Identify which cell holds the provided text, then report its (X, Y) central coordinate. 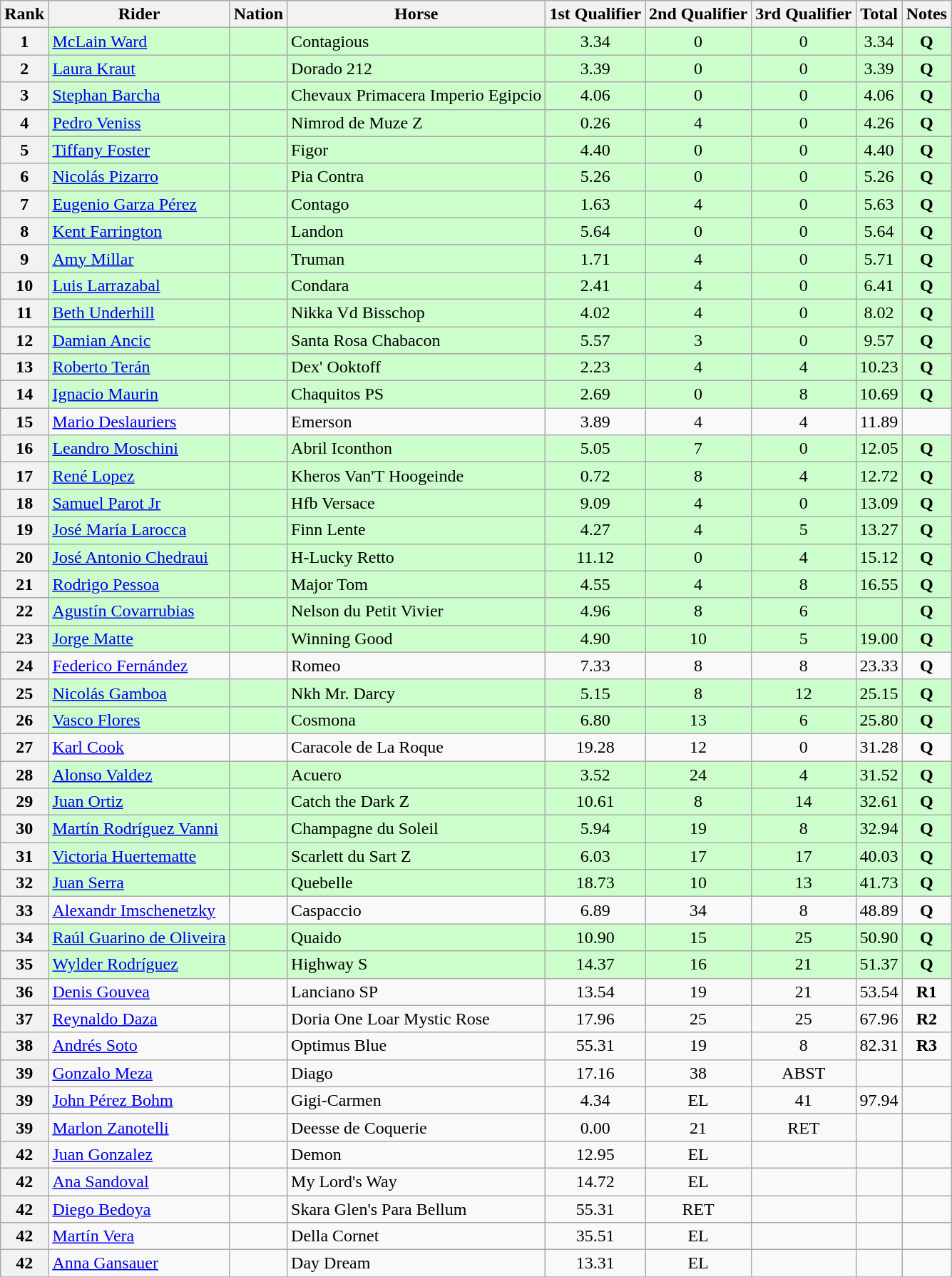
14.72 (595, 1181)
19.00 (879, 638)
Denis Gouvea (139, 992)
Martín Vera (139, 1236)
Nation (258, 14)
23.33 (879, 666)
25.15 (879, 693)
18 (24, 503)
4.27 (595, 530)
Juan Ortiz (139, 802)
Catch the Dark Z (416, 802)
26 (24, 720)
Martín Rodríguez Vanni (139, 829)
Nicolás Gamboa (139, 693)
13.27 (879, 530)
Luis Larrazabal (139, 285)
19.28 (595, 747)
R3 (926, 1046)
Notes (926, 14)
Samuel Parot Jr (139, 503)
Andrés Soto (139, 1046)
7.33 (595, 666)
Quebelle (416, 883)
Emerson (416, 422)
Chevaux Primacera Imperio Egipcio (416, 96)
Deesse de Coquerie (416, 1127)
Reynaldo Daza (139, 1019)
32 (24, 883)
31.28 (879, 747)
Juan Gonzalez (139, 1154)
4.90 (595, 638)
Jorge Matte (139, 638)
Total (879, 14)
Truman (416, 258)
Victoria Huertematte (139, 856)
Juan Serra (139, 883)
6.03 (595, 856)
2.23 (595, 367)
41 (804, 1100)
13.54 (595, 992)
Champagne du Soleil (416, 829)
Highway S (416, 965)
82.31 (879, 1046)
11.89 (879, 422)
4.55 (595, 584)
Dex' Ooktoff (416, 367)
Alonso Valdez (139, 774)
Diego Bedoya (139, 1209)
5.71 (879, 258)
Day Dream (416, 1263)
10.90 (595, 937)
Lanciano SP (416, 992)
Contagious (416, 41)
13.31 (595, 1263)
4.34 (595, 1100)
53.54 (879, 992)
José Antonio Chedraui (139, 557)
Della Cornet (416, 1236)
Quaido (416, 937)
2 (24, 68)
Doria One Loar Mystic Rose (416, 1019)
9.09 (595, 503)
Ana Sandoval (139, 1181)
18.73 (595, 883)
33 (24, 910)
Tiffany Foster (139, 150)
Raúl Guarino de Oliveira (139, 937)
48.89 (879, 910)
2.69 (595, 395)
12.05 (879, 449)
Scarlett du Sart Z (416, 856)
41.73 (879, 883)
Kent Farrington (139, 231)
6.80 (595, 720)
Wylder Rodríguez (139, 965)
23 (24, 638)
McLain Ward (139, 41)
Abril Iconthon (416, 449)
R1 (926, 992)
Roberto Terán (139, 367)
John Pérez Bohm (139, 1100)
Winning Good (416, 638)
Optimus Blue (416, 1046)
Hfb Versace (416, 503)
16.55 (879, 584)
Diago (416, 1073)
Federico Fernández (139, 666)
37 (24, 1019)
31 (24, 856)
5.63 (879, 204)
Nicolás Pizarro (139, 177)
4.26 (879, 123)
12.72 (879, 476)
32.94 (879, 829)
Nelson du Petit Vivier (416, 611)
Eugenio Garza Pérez (139, 204)
Santa Rosa Chabacon (416, 340)
Dorado 212 (416, 68)
Rider (139, 14)
9.57 (879, 340)
ABST (804, 1073)
Gigi-Carmen (416, 1100)
14.37 (595, 965)
50.90 (879, 937)
Agustín Covarrubias (139, 611)
6.41 (879, 285)
Marlon Zanotelli (139, 1127)
Caspaccio (416, 910)
Nkh Mr. Darcy (416, 693)
2.41 (595, 285)
29 (24, 802)
36 (24, 992)
Figor (416, 150)
1.71 (595, 258)
My Lord's Way (416, 1181)
4.96 (595, 611)
2nd Qualifier (699, 14)
Amy Millar (139, 258)
27 (24, 747)
Major Tom (416, 584)
12.95 (595, 1154)
6.89 (595, 910)
1st Qualifier (595, 14)
Nikka Vd Bisschop (416, 312)
Anna Gansauer (139, 1263)
28 (24, 774)
67.96 (879, 1019)
Pia Contra (416, 177)
17.16 (595, 1073)
10.23 (879, 367)
Demon (416, 1154)
H-Lucky Retto (416, 557)
Laura Kraut (139, 68)
5.05 (595, 449)
Gonzalo Meza (139, 1073)
15.12 (879, 557)
3rd Qualifier (804, 14)
32.61 (879, 802)
11.12 (595, 557)
René Lopez (139, 476)
Cosmona (416, 720)
Acuero (416, 774)
1 (24, 41)
Contago (416, 204)
Landon (416, 231)
97.94 (879, 1100)
Damian Ancic (139, 340)
Skara Glen's Para Bellum (416, 1209)
Pedro Veniss (139, 123)
Kheros Van'T Hoogeinde (416, 476)
Vasco Flores (139, 720)
1.63 (595, 204)
Ignacio Maurin (139, 395)
Leandro Moschini (139, 449)
Condara (416, 285)
31.52 (879, 774)
13.09 (879, 503)
20 (24, 557)
25.80 (879, 720)
Beth Underhill (139, 312)
0.26 (595, 123)
Karl Cook (139, 747)
3.52 (595, 774)
5.94 (595, 829)
0.00 (595, 1127)
Rodrigo Pessoa (139, 584)
10.61 (595, 802)
Stephan Barcha (139, 96)
Romeo (416, 666)
Mario Deslauriers (139, 422)
José María Larocca (139, 530)
30 (24, 829)
3.89 (595, 422)
51.37 (879, 965)
40.03 (879, 856)
Horse (416, 14)
5.15 (595, 693)
Chaquitos PS (416, 395)
8.02 (879, 312)
11 (24, 312)
5.57 (595, 340)
35.51 (595, 1236)
10.69 (879, 395)
9 (24, 258)
22 (24, 611)
0.72 (595, 476)
Rank (24, 14)
35 (24, 965)
4.02 (595, 312)
Finn Lente (416, 530)
Nimrod de Muze Z (416, 123)
Caracole de La Roque (416, 747)
Alexandr Imschenetzky (139, 910)
R2 (926, 1019)
17.96 (595, 1019)
